Output the (x, y) coordinate of the center of the cell containing the given text.  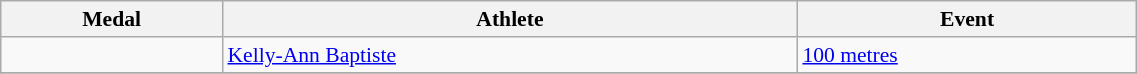
Event (966, 19)
100 metres (966, 55)
Athlete (510, 19)
Kelly-Ann Baptiste (510, 55)
Medal (112, 19)
